Find where the given text appears and provide that cell's center as [x, y] coordinate. 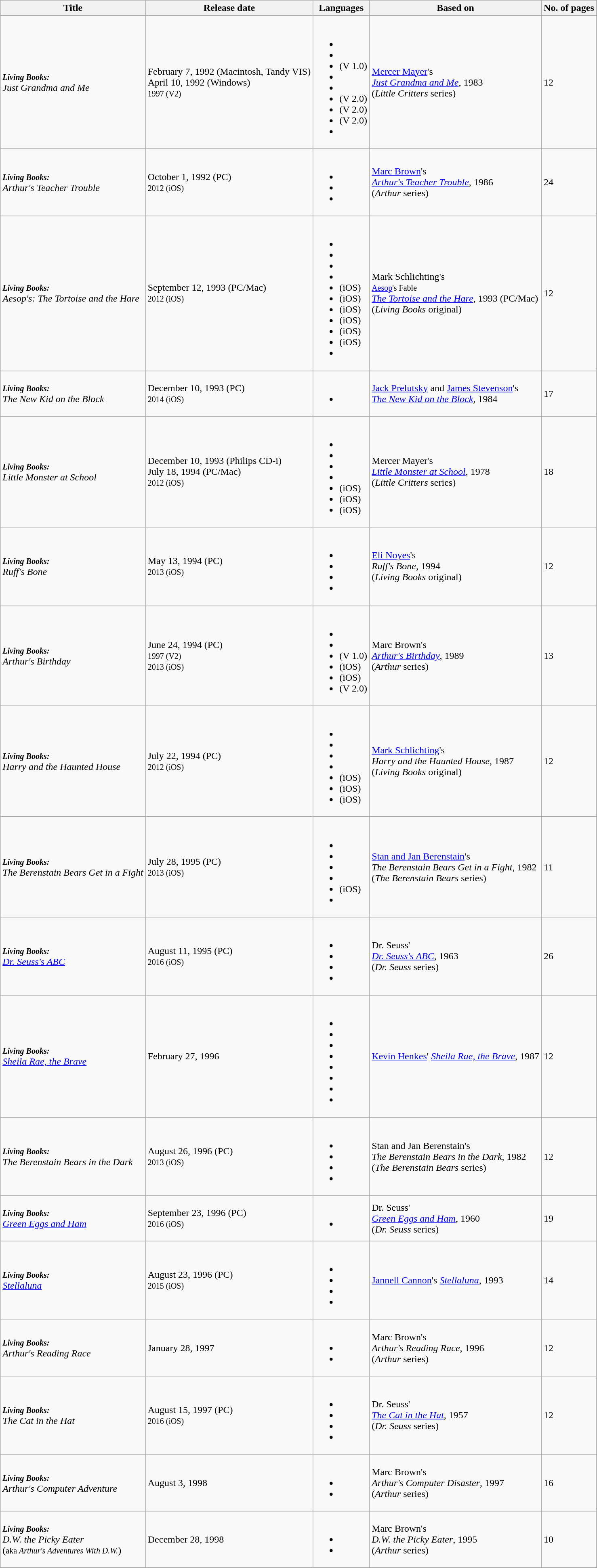
Dr. Seuss' Green Eggs and Ham, 1960 (Dr. Seuss series) [456, 1218]
11 [569, 867]
December 28, 1998 [229, 1539]
Kevin Henkes' Sheila Rae, the Brave, 1987 [456, 1056]
Mark Schlichting'sAesop's FableThe Tortoise and the Hare, 1993 (PC/Mac) (Living Books original) [456, 293]
Dr. Seuss' The Cat in the Hat, 1957 (Dr. Seuss series) [456, 1415]
Jannell Cannon's Stellaluna, 1993 [456, 1281]
Living Books:The Berenstain Bears in the Dark [73, 1157]
Living Books:Harry and the Haunted House [73, 761]
October 1, 1992 (PC) 2012 (iOS) [229, 182]
December 10, 1993 (PC) 2014 (iOS) [229, 393]
26 [569, 956]
16 [569, 1483]
Living Books:Arthur's Teacher Trouble [73, 182]
Living Books:Arthur's Computer Adventure [73, 1483]
February 7, 1992 (Macintosh, Tandy VIS) April 10, 1992 (Windows)1997 (V2) [229, 82]
Living Books:Just Grandma and Me [73, 82]
Living Books:Stellaluna [73, 1281]
Title [73, 8]
Based on [456, 8]
(iOS) (iOS) (iOS) (iOS) (iOS) (iOS) [341, 293]
Dr. Seuss' Dr. Seuss's ABC, 1963 (Dr. Seuss series) [456, 956]
13 [569, 656]
Marc Brown's D.W. the Picky Eater, 1995 (Arthur series) [456, 1539]
Stan and Jan Berenstain's The Berenstain Bears in the Dark, 1982 (The Berenstain Bears series) [456, 1157]
Marc Brown's Arthur's Reading Race, 1996 (Arthur series) [456, 1348]
Living Books:Little Monster at School [73, 472]
August 3, 1998 [229, 1483]
September 23, 1996 (PC) 2016 (iOS) [229, 1218]
Living Books:D.W. the Picky Eater(aka Arthur's Adventures With D.W.) [73, 1539]
July 22, 1994 (PC) 2012 (iOS) [229, 761]
Release date [229, 8]
Mercer Mayer's Just Grandma and Me, 1983 (Little Critters series) [456, 82]
June 24, 1994 (PC)1997 (V2) 2013 (iOS) [229, 656]
24 [569, 182]
July 28, 1995 (PC) 2013 (iOS) [229, 867]
19 [569, 1218]
Living Books:Dr. Seuss's ABC [73, 956]
May 13, 1994 (PC) 2013 (iOS) [229, 566]
August 11, 1995 (PC) 2016 (iOS) [229, 956]
Living Books:Arthur's Reading Race [73, 1348]
Stan and Jan Berenstain's The Berenstain Bears Get in a Fight, 1982 (The Berenstain Bears series) [456, 867]
Living Books:The New Kid on the Block [73, 393]
Marc Brown's Arthur's Computer Disaster, 1997 (Arthur series) [456, 1483]
Living Books:Ruff's Bone [73, 566]
Eli Noyes's Ruff's Bone, 1994 (Living Books original) [456, 566]
August 23, 1996 (PC) 2015 (iOS) [229, 1281]
Jack Prelutsky and James Stevenson's The New Kid on the Block, 1984 [456, 393]
February 27, 1996 [229, 1056]
Marc Brown's Arthur's Teacher Trouble, 1986 (Arthur series) [456, 182]
January 28, 1997 [229, 1348]
Marc Brown's Arthur's Birthday, 1989 (Arthur series) [456, 656]
10 [569, 1539]
Living Books:Sheila Rae, the Brave [73, 1056]
(V 1.0) (V 2.0) (V 2.0) (V 2.0) [341, 82]
Living Books:The Berenstain Bears Get in a Fight [73, 867]
Living Books:The Cat in the Hat [73, 1415]
(V 1.0) (iOS) (iOS) (V 2.0) [341, 656]
No. of pages [569, 8]
Living Books:Aesop's: The Tortoise and the Hare [73, 293]
Living Books:Arthur's Birthday [73, 656]
Mark Schlichting's Harry and the Haunted House, 1987 (Living Books original) [456, 761]
Languages [341, 8]
Mercer Mayer's Little Monster at School, 1978 (Little Critters series) [456, 472]
17 [569, 393]
September 12, 1993 (PC/Mac) 2012 (iOS) [229, 293]
December 10, 1993 (Philips CD-i)July 18, 1994 (PC/Mac) 2012 (iOS) [229, 472]
14 [569, 1281]
August 15, 1997 (PC) 2016 (iOS) [229, 1415]
18 [569, 472]
(iOS) [341, 867]
August 26, 1996 (PC) 2013 (iOS) [229, 1157]
Living Books:Green Eggs and Ham [73, 1218]
